Return the (x, y) coordinate for the center point of the cell that contains the specified text.  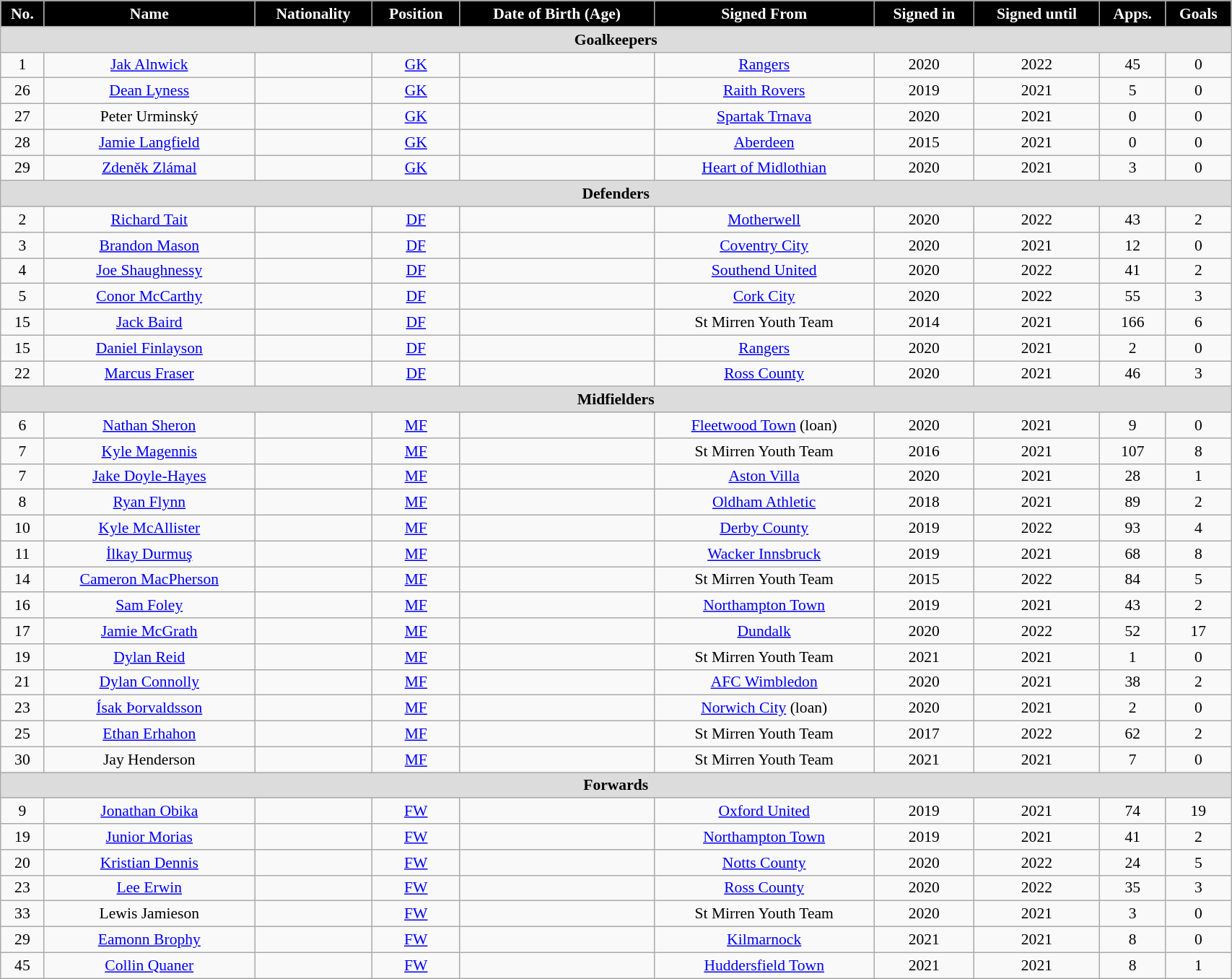
Ethan Erhahon (149, 734)
Jamie Langfield (149, 142)
Nationality (313, 14)
Forwards (616, 786)
AFC Wimbledon (764, 682)
55 (1133, 297)
21 (22, 682)
Jake Doyle-Hayes (149, 477)
Aston Villa (764, 477)
2016 (924, 451)
Name (149, 14)
12 (1133, 245)
2017 (924, 734)
Cameron MacPherson (149, 580)
16 (22, 606)
Dean Lyness (149, 91)
33 (22, 914)
35 (1133, 888)
Goals (1198, 14)
Midfielders (616, 400)
Dylan Connolly (149, 682)
Richard Tait (149, 219)
Wacker Innsbruck (764, 554)
Nathan Sheron (149, 425)
Jamie McGrath (149, 631)
Peter Urminský (149, 117)
Oldham Athletic (764, 502)
27 (22, 117)
Lee Erwin (149, 888)
Kristian Dennis (149, 863)
Signed until (1036, 14)
Conor McCarthy (149, 297)
20 (22, 863)
Daniel Finlayson (149, 348)
Jay Henderson (149, 760)
Heart of Midlothian (764, 168)
62 (1133, 734)
Raith Rovers (764, 91)
Collin Quaner (149, 965)
26 (22, 91)
Norwich City (loan) (764, 708)
Junior Morias (149, 837)
Goalkeepers (616, 40)
14 (22, 580)
Ísak Þorvaldsson (149, 708)
25 (22, 734)
107 (1133, 451)
Cork City (764, 297)
Jak Alnwick (149, 65)
22 (22, 374)
89 (1133, 502)
Notts County (764, 863)
Fleetwood Town (loan) (764, 425)
Kyle Magennis (149, 451)
Dylan Reid (149, 657)
Joe Shaughnessy (149, 271)
10 (22, 528)
Signed From (764, 14)
Lewis Jamieson (149, 914)
No. (22, 14)
Aberdeen (764, 142)
2018 (924, 502)
Sam Foley (149, 606)
68 (1133, 554)
Oxford United (764, 812)
Date of Birth (Age) (557, 14)
Brandon Mason (149, 245)
Huddersfield Town (764, 965)
93 (1133, 528)
Kilmarnock (764, 940)
İlkay Durmuş (149, 554)
Jack Baird (149, 323)
Eamonn Brophy (149, 940)
Motherwell (764, 219)
11 (22, 554)
Spartak Trnava (764, 117)
30 (22, 760)
2014 (924, 323)
Defenders (616, 194)
52 (1133, 631)
Jonathan Obika (149, 812)
Kyle McAllister (149, 528)
Ryan Flynn (149, 502)
38 (1133, 682)
Marcus Fraser (149, 374)
84 (1133, 580)
Derby County (764, 528)
Southend United (764, 271)
Zdeněk Zlámal (149, 168)
46 (1133, 374)
Coventry City (764, 245)
24 (1133, 863)
Dundalk (764, 631)
166 (1133, 323)
Apps. (1133, 14)
74 (1133, 812)
Position (416, 14)
Signed in (924, 14)
